Output the (x, y) coordinate of the center of the cell containing the given text.  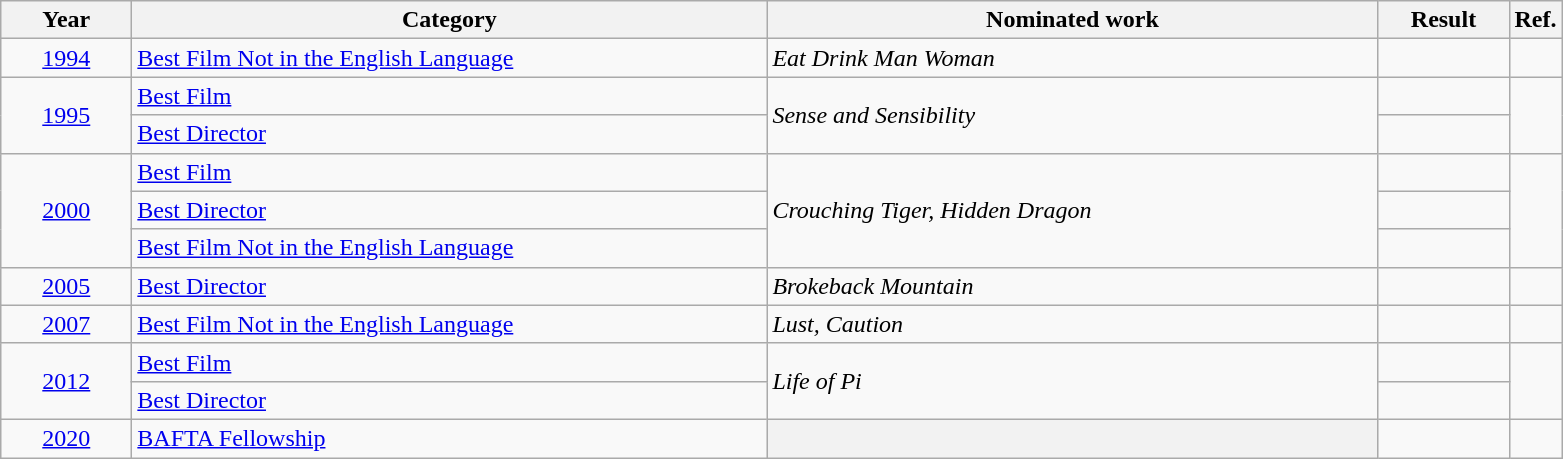
Brokeback Mountain (1072, 286)
Life of Pi (1072, 381)
2000 (66, 210)
Crouching Tiger, Hidden Dragon (1072, 210)
2012 (66, 381)
Nominated work (1072, 20)
Sense and Sensibility (1072, 115)
1994 (66, 58)
2005 (66, 286)
1995 (66, 115)
2007 (66, 324)
BAFTA Fellowship (450, 438)
Ref. (1536, 20)
Result (1444, 20)
Lust, Caution (1072, 324)
Year (66, 20)
2020 (66, 438)
Eat Drink Man Woman (1072, 58)
Category (450, 20)
